Pinpoint the cell where the given text exists, returning its [x, y] midpoint coordinate. 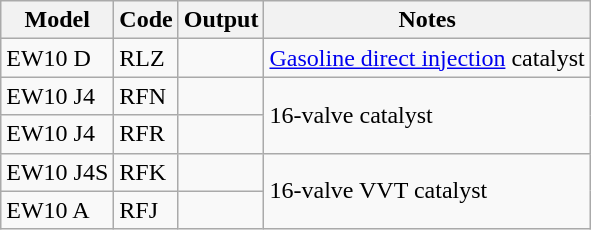
RFK [146, 172]
EW10 D [58, 58]
Code [146, 20]
RFN [146, 96]
EW10 J4S [58, 172]
16-valve VVT catalyst [427, 191]
Notes [427, 20]
EW10 A [58, 210]
Model [58, 20]
Gasoline direct injection catalyst [427, 58]
RFR [146, 134]
16-valve catalyst [427, 115]
Output [221, 20]
RLZ [146, 58]
RFJ [146, 210]
